Search for the cell housing the specified text and yield its [x, y] center coordinate. 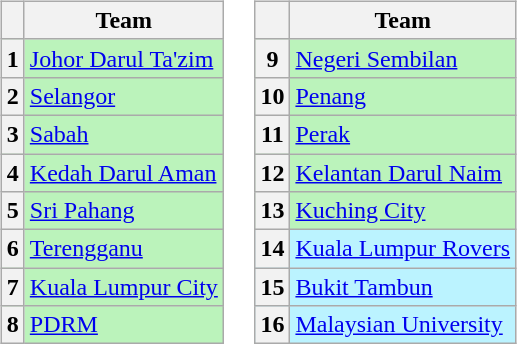
Negeri Sembilan [403, 58]
Kuching City [403, 211]
Kuala Lumpur Rovers [403, 249]
Perak [403, 134]
Selangor [124, 96]
Bukit Tambun [403, 287]
13 [272, 211]
Malaysian University [403, 325]
14 [272, 249]
10 [272, 96]
Penang [403, 96]
15 [272, 287]
7 [12, 287]
11 [272, 134]
2 [12, 96]
3 [12, 134]
9 [272, 58]
5 [12, 211]
Sabah [124, 134]
4 [12, 173]
1 [12, 58]
16 [272, 325]
PDRM [124, 325]
12 [272, 173]
Kelantan Darul Naim [403, 173]
8 [12, 325]
Kuala Lumpur City [124, 287]
6 [12, 249]
Sri Pahang [124, 211]
Terengganu [124, 249]
Kedah Darul Aman [124, 173]
Johor Darul Ta'zim [124, 58]
